Locate the cell with the specified text and output its (X, Y) center coordinate. 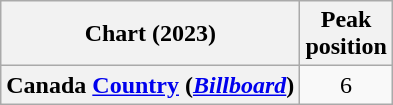
Peakposition (346, 34)
6 (346, 85)
Canada Country (Billboard) (150, 85)
Chart (2023) (150, 34)
